Locate the cell with the specified text and output its (x, y) center coordinate. 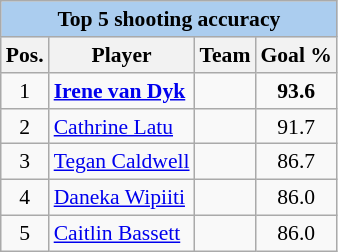
Daneka Wipiiti (122, 197)
Pos. (25, 55)
86.7 (296, 162)
2 (25, 126)
Irene van Dyk (122, 91)
5 (25, 233)
93.6 (296, 91)
Cathrine Latu (122, 126)
Goal % (296, 55)
Team (226, 55)
91.7 (296, 126)
Caitlin Bassett (122, 233)
Tegan Caldwell (122, 162)
4 (25, 197)
1 (25, 91)
3 (25, 162)
Player (122, 55)
Top 5 shooting accuracy (169, 19)
